Return (x, y) of the center of cell containing provided text 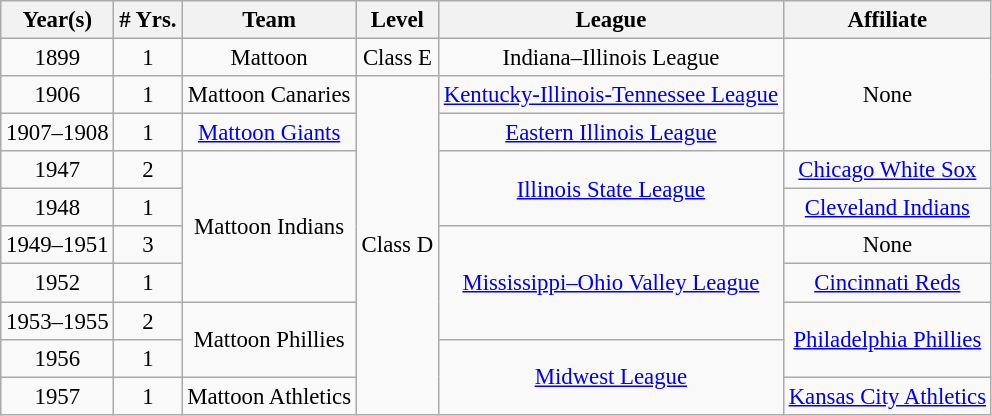
1949–1951 (58, 245)
Cleveland Indians (887, 208)
Illinois State League (610, 188)
1952 (58, 283)
Cincinnati Reds (887, 283)
1957 (58, 396)
Kansas City Athletics (887, 396)
Midwest League (610, 376)
Mattoon Athletics (269, 396)
League (610, 20)
Mattoon Canaries (269, 95)
1899 (58, 58)
1907–1908 (58, 133)
Mattoon Phillies (269, 340)
Team (269, 20)
Affiliate (887, 20)
Mattoon Indians (269, 226)
1953–1955 (58, 321)
Year(s) (58, 20)
Mississippi–Ohio Valley League (610, 282)
3 (148, 245)
Indiana–Illinois League (610, 58)
Mattoon Giants (269, 133)
Chicago White Sox (887, 170)
Class E (397, 58)
1947 (58, 170)
Class D (397, 245)
1956 (58, 358)
Kentucky-Illinois-Tennessee League (610, 95)
Mattoon (269, 58)
Level (397, 20)
1906 (58, 95)
Philadelphia Phillies (887, 340)
1948 (58, 208)
# Yrs. (148, 20)
Eastern Illinois League (610, 133)
